Determine the [X, Y] coordinate at the center of the cell enclosing the given text.  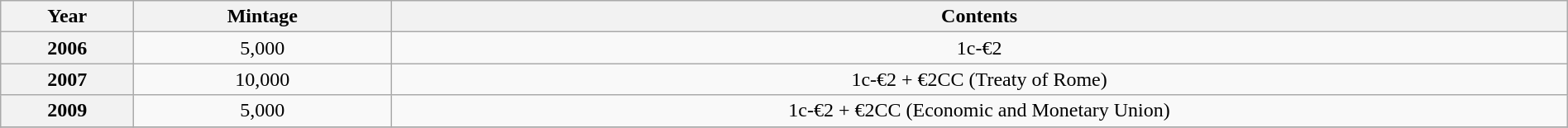
1c-€2 + €2CC (Treaty of Rome) [979, 79]
1c-€2 [979, 48]
2006 [68, 48]
1c-€2 + €2CC (Economic and Monetary Union) [979, 111]
10,000 [263, 79]
2007 [68, 79]
Year [68, 17]
Mintage [263, 17]
Contents [979, 17]
2009 [68, 111]
